Return (X, Y) of the center of cell containing provided text 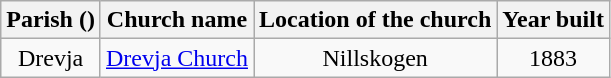
Drevja (51, 58)
Year built (554, 20)
Location of the church (376, 20)
Church name (176, 20)
Drevja Church (176, 58)
Parish () (51, 20)
Nillskogen (376, 58)
1883 (554, 58)
